From the cell containing the given text, extract its center point as (X, Y) coordinate. 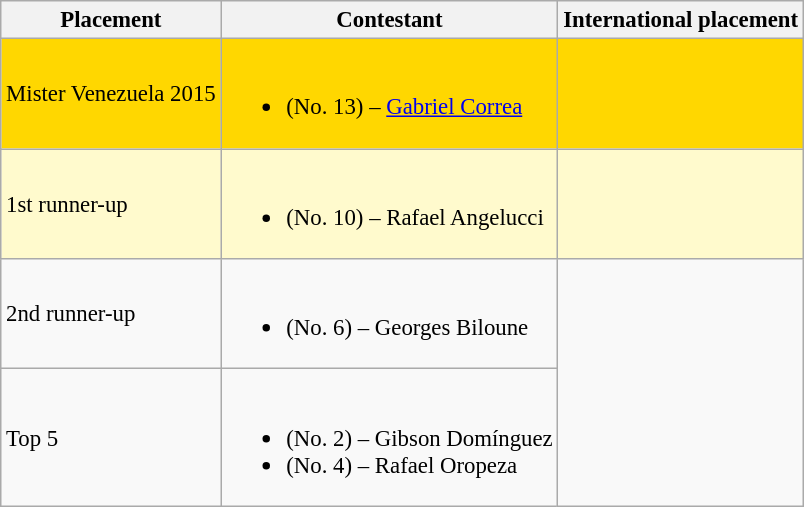
(No. 2) – Gibson Domínguez (No. 4) – Rafael Oropeza (390, 438)
International placement (680, 20)
Placement (111, 20)
Top 5 (111, 438)
2nd runner-up (111, 314)
Mister Venezuela 2015 (111, 94)
(No. 6) – Georges Biloune (390, 314)
1st runner-up (111, 204)
(No. 10) – Rafael Angelucci (390, 204)
(No. 13) – Gabriel Correa (390, 94)
Contestant (390, 20)
